Pinpoint the cell where the given text exists, returning its [X, Y] midpoint coordinate. 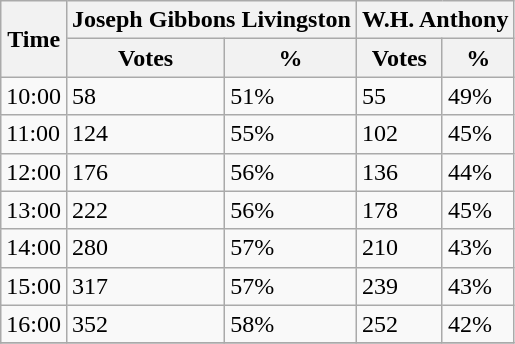
55% [291, 134]
176 [145, 172]
Time [34, 39]
252 [399, 324]
352 [145, 324]
239 [399, 286]
55 [399, 96]
222 [145, 210]
42% [478, 324]
210 [399, 248]
13:00 [34, 210]
51% [291, 96]
44% [478, 172]
16:00 [34, 324]
W.H. Anthony [435, 20]
280 [145, 248]
14:00 [34, 248]
11:00 [34, 134]
58 [145, 96]
102 [399, 134]
15:00 [34, 286]
10:00 [34, 96]
49% [478, 96]
178 [399, 210]
124 [145, 134]
Joseph Gibbons Livingston [211, 20]
12:00 [34, 172]
317 [145, 286]
58% [291, 324]
136 [399, 172]
